Return (x, y) of the center of cell containing provided text 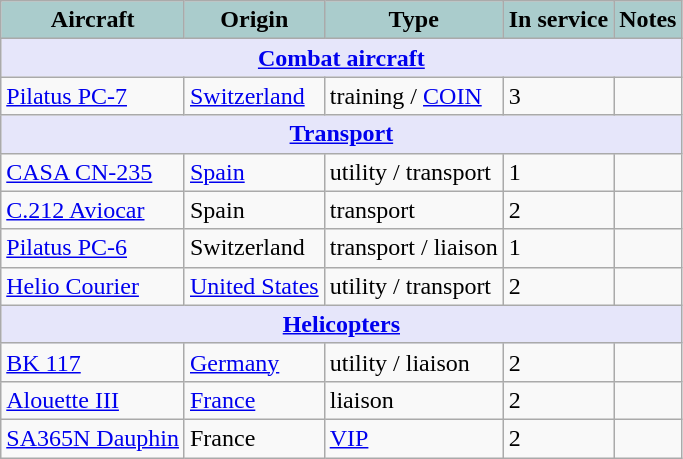
Notes (648, 20)
utility / liaison (414, 362)
Pilatus PC-6 (93, 248)
SA365N Dauphin (93, 438)
liaison (414, 400)
Germany (254, 362)
Aircraft (93, 20)
Alouette III (93, 400)
In service (558, 20)
Helio Courier (93, 286)
VIP (414, 438)
Helicopters (342, 324)
United States (254, 286)
Pilatus PC-7 (93, 96)
BK 117 (93, 362)
CASA CN-235 (93, 172)
3 (558, 96)
Origin (254, 20)
training / COIN (414, 96)
transport (414, 210)
Type (414, 20)
transport / liaison (414, 248)
Combat aircraft (342, 58)
Transport (342, 134)
C.212 Aviocar (93, 210)
